Identify which cell holds the provided text, then report its (x, y) central coordinate. 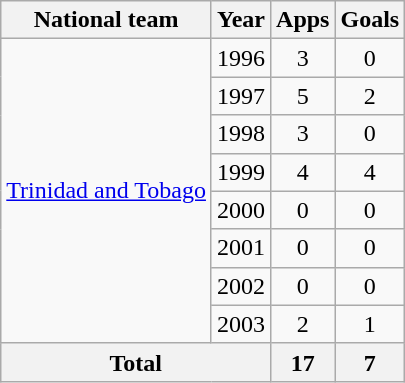
7 (370, 362)
17 (303, 362)
1999 (240, 172)
2001 (240, 248)
Trinidad and Tobago (106, 191)
Goals (370, 20)
1996 (240, 58)
2000 (240, 210)
Total (136, 362)
Apps (303, 20)
5 (303, 96)
1 (370, 324)
2003 (240, 324)
1998 (240, 134)
Year (240, 20)
2002 (240, 286)
1997 (240, 96)
National team (106, 20)
